Determine the [x, y] coordinate at the center of the cell enclosing the given text.  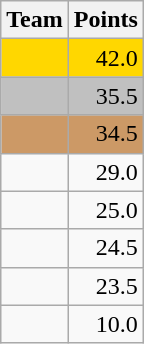
Points [106, 20]
Team [35, 20]
23.5 [106, 286]
24.5 [106, 248]
25.0 [106, 210]
42.0 [106, 58]
10.0 [106, 324]
34.5 [106, 134]
35.5 [106, 96]
29.0 [106, 172]
